Search for the cell housing the specified text and yield its [X, Y] center coordinate. 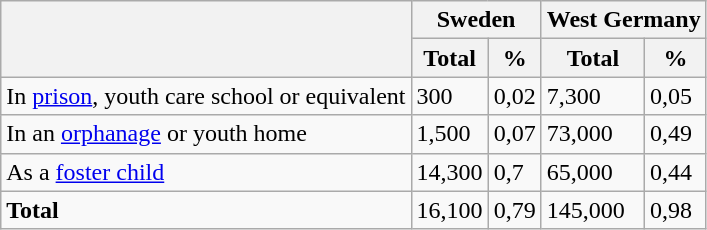
In an orphanage or youth home [206, 134]
In prison, youth care school or equivalent [206, 96]
14,300 [450, 172]
0,07 [514, 134]
73,000 [592, 134]
0,98 [676, 210]
Sweden [476, 20]
300 [450, 96]
0,7 [514, 172]
As a foster child [206, 172]
1,500 [450, 134]
65,000 [592, 172]
0,79 [514, 210]
West Germany [624, 20]
0,05 [676, 96]
0,44 [676, 172]
0,02 [514, 96]
16,100 [450, 210]
7,300 [592, 96]
0,49 [676, 134]
145,000 [592, 210]
